Identify which cell holds the provided text, then report its [x, y] central coordinate. 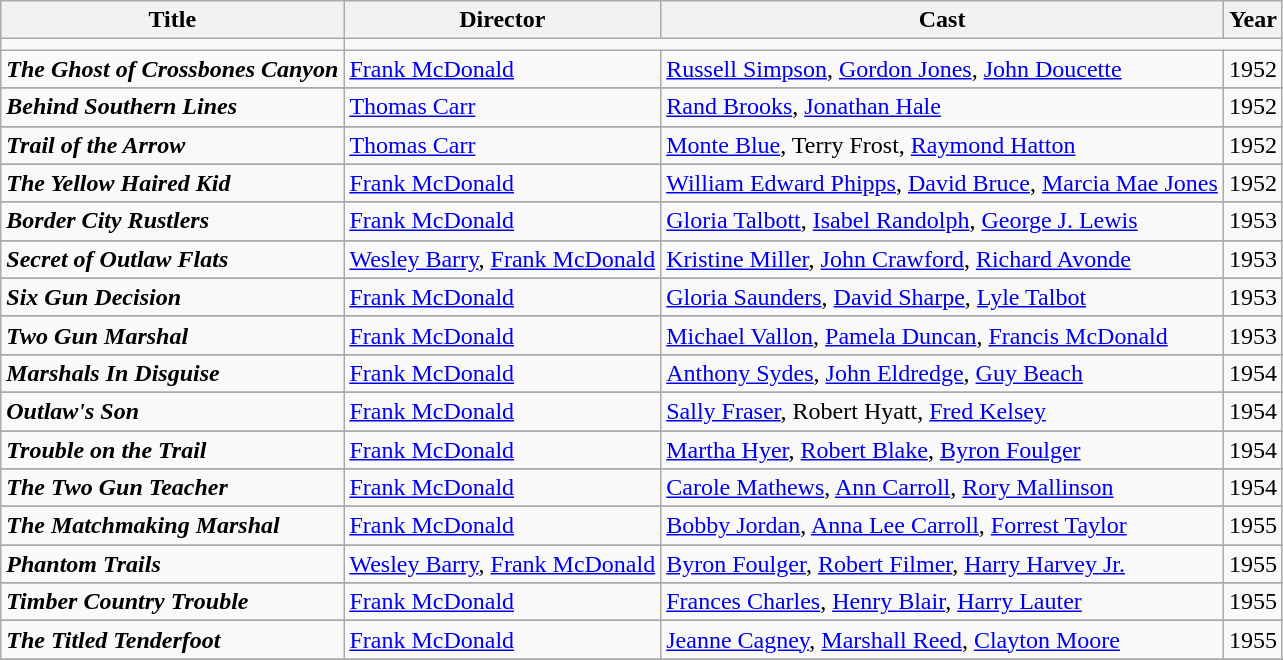
Border City Rustlers [172, 221]
The Titled Tenderfoot [172, 640]
Bobby Jordan, Anna Lee Carroll, Forrest Taylor [942, 526]
Two Gun Marshal [172, 335]
Title [172, 20]
Six Gun Decision [172, 297]
Phantom Trails [172, 564]
Anthony Sydes, John Eldredge, Guy Beach [942, 373]
Martha Hyer, Robert Blake, Byron Foulger [942, 449]
Gloria Talbott, Isabel Randolph, George J. Lewis [942, 221]
Cast [942, 20]
Trail of the Arrow [172, 145]
Trouble on the Trail [172, 449]
Behind Southern Lines [172, 107]
Michael Vallon, Pamela Duncan, Francis McDonald [942, 335]
Russell Simpson, Gordon Jones, John Doucette [942, 69]
Sally Fraser, Robert Hyatt, Fred Kelsey [942, 411]
William Edward Phipps, David Bruce, Marcia Mae Jones [942, 183]
The Matchmaking Marshal [172, 526]
Jeanne Cagney, Marshall Reed, Clayton Moore [942, 640]
Director [502, 20]
Year [1252, 20]
Byron Foulger, Robert Filmer, Harry Harvey Jr. [942, 564]
Rand Brooks, Jonathan Hale [942, 107]
Monte Blue, Terry Frost, Raymond Hatton [942, 145]
The Two Gun Teacher [172, 488]
The Yellow Haired Kid [172, 183]
Outlaw's Son [172, 411]
Secret of Outlaw Flats [172, 259]
Timber Country Trouble [172, 602]
Gloria Saunders, David Sharpe, Lyle Talbot [942, 297]
The Ghost of Crossbones Canyon [172, 69]
Marshals In Disguise [172, 373]
Kristine Miller, John Crawford, Richard Avonde [942, 259]
Carole Mathews, Ann Carroll, Rory Mallinson [942, 488]
Frances Charles, Henry Blair, Harry Lauter [942, 602]
